Provide the (X, Y) coordinate of the cell's center where the given text is located.  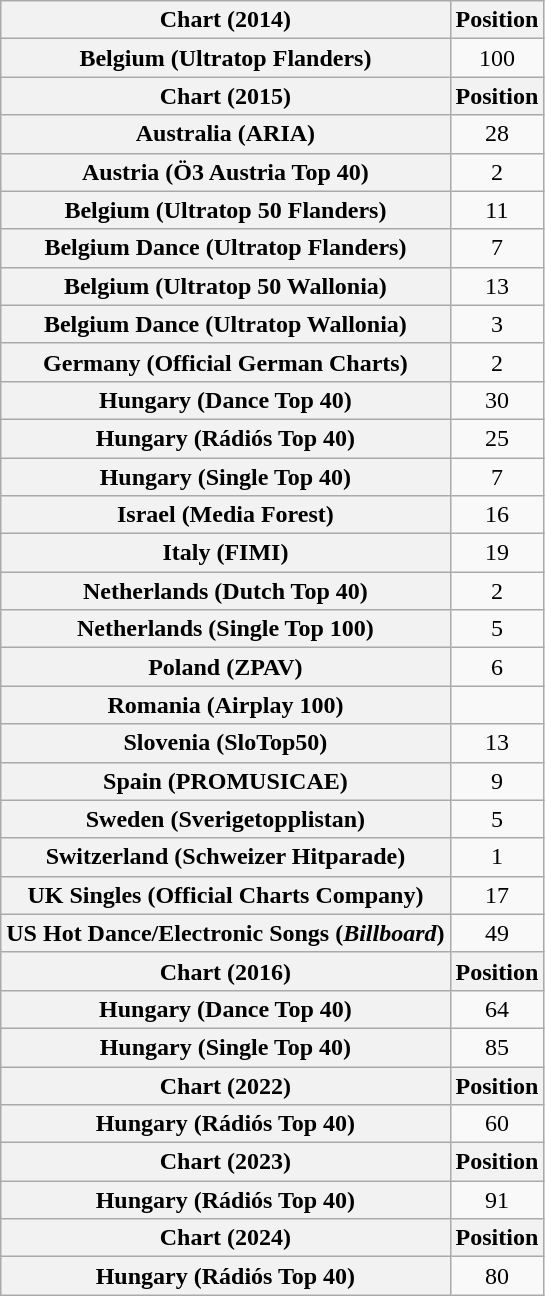
Netherlands (Dutch Top 40) (226, 591)
Belgium Dance (Ultratop Wallonia) (226, 324)
Chart (2014) (226, 20)
Chart (2022) (226, 1085)
Netherlands (Single Top 100) (226, 629)
19 (497, 553)
85 (497, 1047)
UK Singles (Official Charts Company) (226, 895)
Belgium (Ultratop 50 Flanders) (226, 210)
100 (497, 58)
Chart (2016) (226, 971)
16 (497, 515)
Belgium (Ultratop 50 Wallonia) (226, 286)
Sweden (Sverigetopplistan) (226, 819)
Poland (ZPAV) (226, 667)
US Hot Dance/Electronic Songs (Billboard) (226, 933)
49 (497, 933)
Belgium Dance (Ultratop Flanders) (226, 248)
Italy (FIMI) (226, 553)
91 (497, 1200)
9 (497, 781)
Germany (Official German Charts) (226, 362)
64 (497, 1009)
Slovenia (SloTop50) (226, 743)
6 (497, 667)
Chart (2024) (226, 1238)
60 (497, 1124)
Romania (Airplay 100) (226, 705)
Spain (PROMUSICAE) (226, 781)
17 (497, 895)
Austria (Ö3 Austria Top 40) (226, 172)
1 (497, 857)
Chart (2023) (226, 1162)
80 (497, 1276)
Israel (Media Forest) (226, 515)
25 (497, 438)
11 (497, 210)
Switzerland (Schweizer Hitparade) (226, 857)
28 (497, 134)
Chart (2015) (226, 96)
Belgium (Ultratop Flanders) (226, 58)
30 (497, 400)
Australia (ARIA) (226, 134)
3 (497, 324)
